Capture the cell that displays the provided text and extract its (x, y) central coordinate. 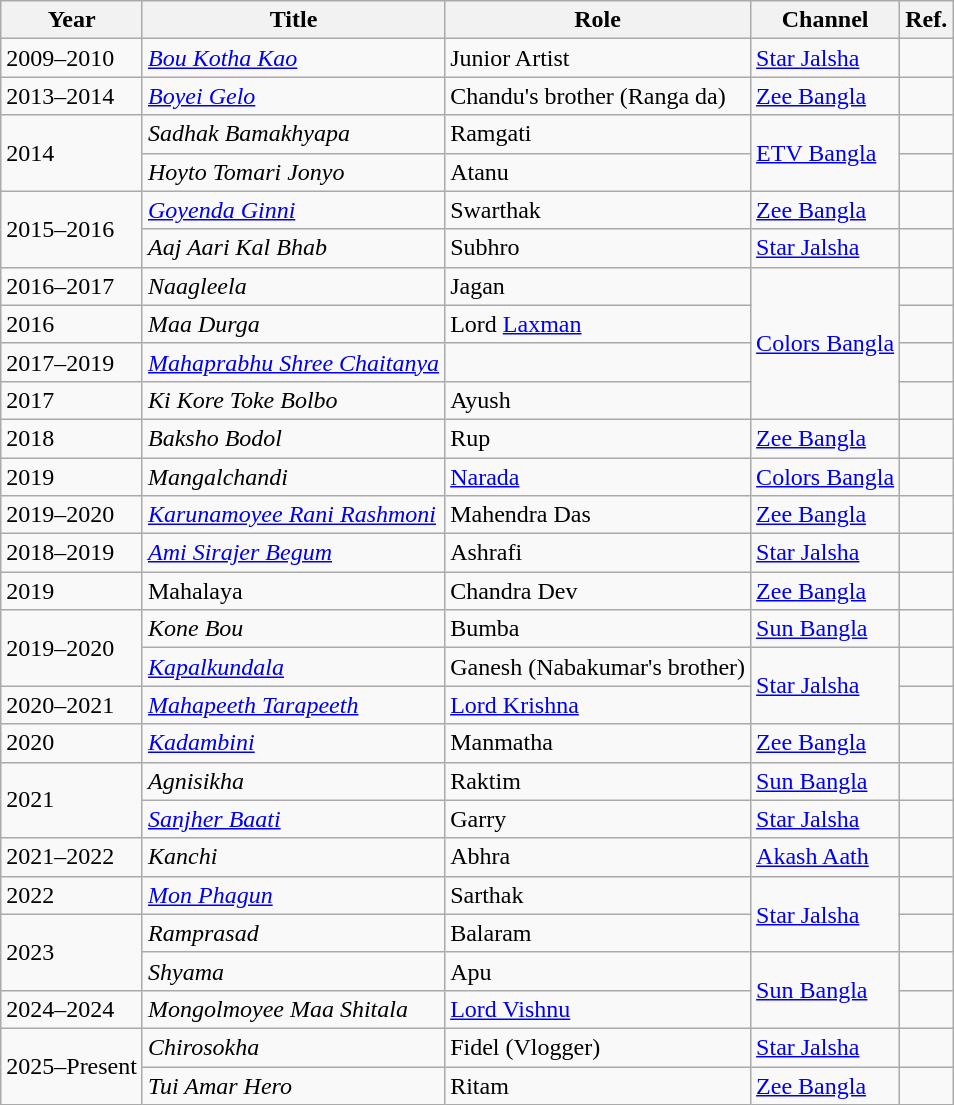
Sanjher Baati (293, 819)
Abhra (598, 857)
2023 (72, 952)
Apu (598, 971)
Raktim (598, 781)
2018–2019 (72, 553)
Kone Bou (293, 629)
Ref. (926, 20)
ETV Bangla (826, 153)
Kapalkundala (293, 667)
Sarthak (598, 895)
2021–2022 (72, 857)
Year (72, 20)
Baksho Bodol (293, 438)
Junior Artist (598, 58)
Kanchi (293, 857)
Title (293, 20)
Mahendra Das (598, 515)
2024–2024 (72, 1009)
Fidel (Vlogger) (598, 1047)
Manmatha (598, 743)
Aaj Aari Kal Bhab (293, 248)
Rup (598, 438)
2018 (72, 438)
Atanu (598, 172)
2022 (72, 895)
Ashrafi (598, 553)
Akash Aath (826, 857)
2020 (72, 743)
Ganesh (Nabakumar's brother) (598, 667)
Ayush (598, 400)
Narada (598, 477)
Kadambini (293, 743)
2016 (72, 324)
2015–2016 (72, 229)
2017–2019 (72, 362)
Tui Amar Hero (293, 1085)
Balaram (598, 933)
Agnisikha (293, 781)
Subhro (598, 248)
2009–2010 (72, 58)
Hoyto Tomari Jonyo (293, 172)
Mahaprabhu Shree Chaitanya (293, 362)
2014 (72, 153)
Garry (598, 819)
2017 (72, 400)
2025–Present (72, 1066)
Maa Durga (293, 324)
Mongolmoyee Maa Shitala (293, 1009)
Ki Kore Toke Bolbo (293, 400)
Mangalchandi (293, 477)
2020–2021 (72, 705)
Chirosokha (293, 1047)
Mahalaya (293, 591)
Chandu's brother (Ranga da) (598, 96)
Mon Phagun (293, 895)
2021 (72, 800)
Shyama (293, 971)
Naagleela (293, 286)
Chandra Dev (598, 591)
2013–2014 (72, 96)
Ami Sirajer Begum (293, 553)
Channel (826, 20)
Mahapeeth Tarapeeth (293, 705)
Bumba (598, 629)
Karunamoyee Rani Rashmoni (293, 515)
Jagan (598, 286)
Boyei Gelo (293, 96)
Lord Krishna (598, 705)
Ramprasad (293, 933)
Lord Vishnu (598, 1009)
2016–2017 (72, 286)
Role (598, 20)
Swarthak (598, 210)
Ramgati (598, 134)
Bou Kotha Kao (293, 58)
Goyenda Ginni (293, 210)
Lord Laxman (598, 324)
Ritam (598, 1085)
Sadhak Bamakhyapa (293, 134)
